Determine the (x, y) coordinate at the center of the cell enclosing the given text.  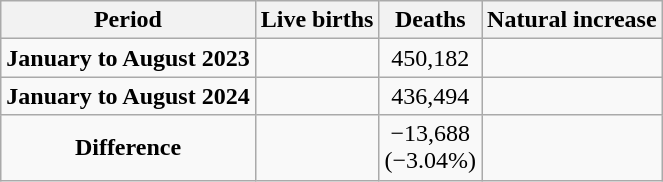
Deaths (430, 20)
Period (128, 20)
Live births (317, 20)
Natural increase (572, 20)
Difference (128, 148)
450,182 (430, 58)
−13,688(−3.04%) (430, 148)
January to August 2024 (128, 96)
436,494 (430, 96)
January to August 2023 (128, 58)
